Detect which cell encompasses the target text, then output its [X, Y] center coordinate. 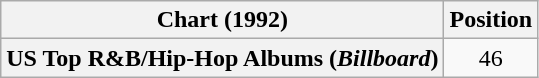
Position [491, 20]
46 [491, 58]
Chart (1992) [222, 20]
US Top R&B/Hip-Hop Albums (Billboard) [222, 58]
